Search for the cell housing the specified text and yield its [x, y] center coordinate. 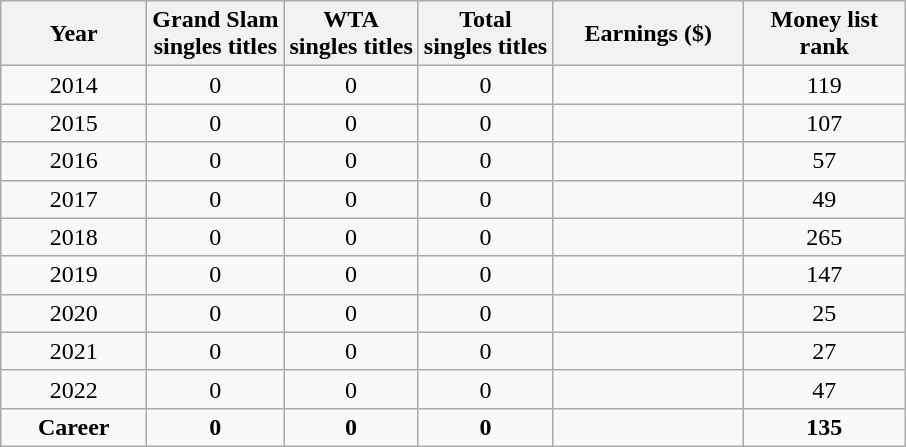
47 [824, 389]
2016 [74, 161]
119 [824, 85]
2015 [74, 123]
2020 [74, 313]
2019 [74, 275]
Earnings ($) [648, 34]
Year [74, 34]
49 [824, 199]
107 [824, 123]
25 [824, 313]
WTA singles titles [351, 34]
147 [824, 275]
2014 [74, 85]
2018 [74, 237]
135 [824, 427]
2021 [74, 351]
27 [824, 351]
2022 [74, 389]
2017 [74, 199]
Money list rank [824, 34]
Grand Slamsingles titles [216, 34]
Totalsingles titles [485, 34]
57 [824, 161]
Career [74, 427]
265 [824, 237]
